Find where the given text appears and provide that cell's center as (x, y) coordinate. 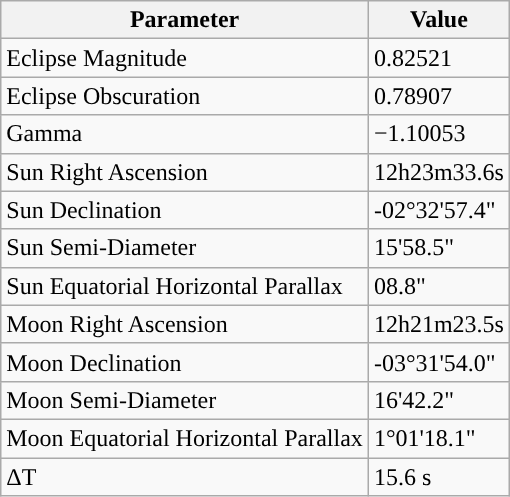
15.6 s (438, 477)
-03°31'54.0" (438, 362)
15'58.5" (438, 248)
Moon Right Ascension (185, 324)
0.78907 (438, 96)
16'42.2" (438, 400)
12h23m33.6s (438, 172)
Eclipse Magnitude (185, 58)
Sun Equatorial Horizontal Parallax (185, 286)
Gamma (185, 134)
Sun Declination (185, 210)
Parameter (185, 20)
1°01'18.1" (438, 438)
Sun Semi-Diameter (185, 248)
Moon Equatorial Horizontal Parallax (185, 438)
Eclipse Obscuration (185, 96)
Moon Semi-Diameter (185, 400)
ΔT (185, 477)
08.8" (438, 286)
−1.10053 (438, 134)
0.82521 (438, 58)
Moon Declination (185, 362)
-02°32'57.4" (438, 210)
Value (438, 20)
12h21m23.5s (438, 324)
Sun Right Ascension (185, 172)
